Pinpoint the cell where the given text exists, returning its [x, y] midpoint coordinate. 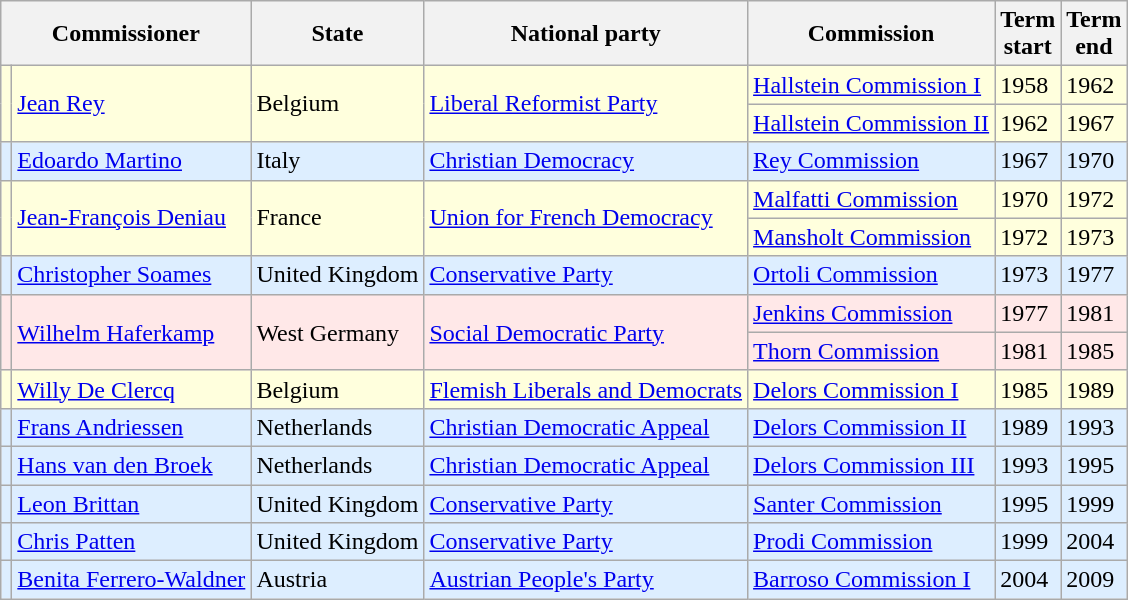
Jean Rey [132, 104]
Edoardo Martino [132, 161]
Barroso Commission I [872, 580]
Hallstein Commission I [872, 85]
Hallstein Commission II [872, 123]
Christopher Soames [132, 275]
Jean-François Deniau [132, 218]
France [338, 218]
2009 [1094, 580]
Delors Commission II [872, 427]
Termstart [1028, 34]
Delors Commission III [872, 465]
Mansholt Commission [872, 237]
Leon Brittan [132, 503]
Rey Commission [872, 161]
Malfatti Commission [872, 199]
Frans Andriessen [132, 427]
Prodi Commission [872, 542]
Christian Democracy [586, 161]
Austria [338, 580]
Flemish Liberals and Democrats [586, 389]
Commission [872, 34]
Benita Ferrero-Waldner [132, 580]
West Germany [338, 332]
Union for French Democracy [586, 218]
Willy De Clercq [132, 389]
Santer Commission [872, 503]
State [338, 34]
Jenkins Commission [872, 313]
Ortoli Commission [872, 275]
Liberal Reformist Party [586, 104]
1958 [1028, 85]
Wilhelm Haferkamp [132, 332]
Social Democratic Party [586, 332]
Hans van den Broek [132, 465]
Commissioner [126, 34]
Delors Commission I [872, 389]
Austrian People's Party [586, 580]
Italy [338, 161]
Thorn Commission [872, 351]
Termend [1094, 34]
National party [586, 34]
Chris Patten [132, 542]
